Detect which cell encompasses the target text, then output its (X, Y) center coordinate. 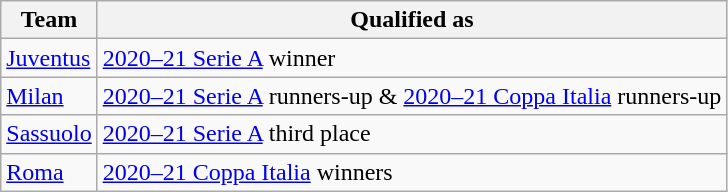
Milan (49, 96)
Juventus (49, 58)
2020–21 Serie A third place (412, 134)
Team (49, 20)
Roma (49, 172)
2020–21 Serie A runners-up & 2020–21 Coppa Italia runners-up (412, 96)
Qualified as (412, 20)
2020–21 Serie A winner (412, 58)
2020–21 Coppa Italia winners (412, 172)
Sassuolo (49, 134)
